Capture the cell that displays the provided text and extract its (x, y) central coordinate. 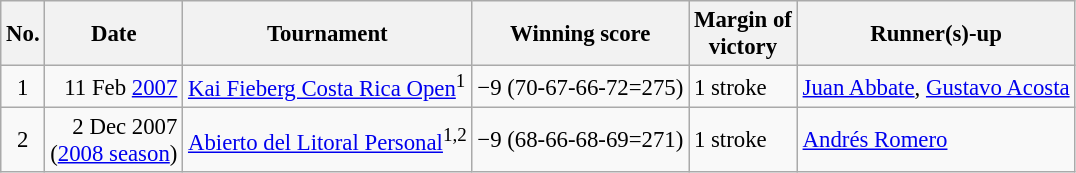
11 Feb 2007 (114, 87)
2 Dec 2007(2008 season) (114, 140)
Juan Abbate, Gustavo Acosta (936, 87)
Date (114, 34)
No. (23, 34)
2 (23, 140)
−9 (70-67-66-72=275) (580, 87)
Andrés Romero (936, 140)
Margin ofvictory (744, 34)
Abierto del Litoral Personal1,2 (328, 140)
Tournament (328, 34)
Winning score (580, 34)
Runner(s)-up (936, 34)
Kai Fieberg Costa Rica Open1 (328, 87)
−9 (68-66-68-69=271) (580, 140)
1 (23, 87)
